Capture the cell that displays the provided text and extract its (x, y) central coordinate. 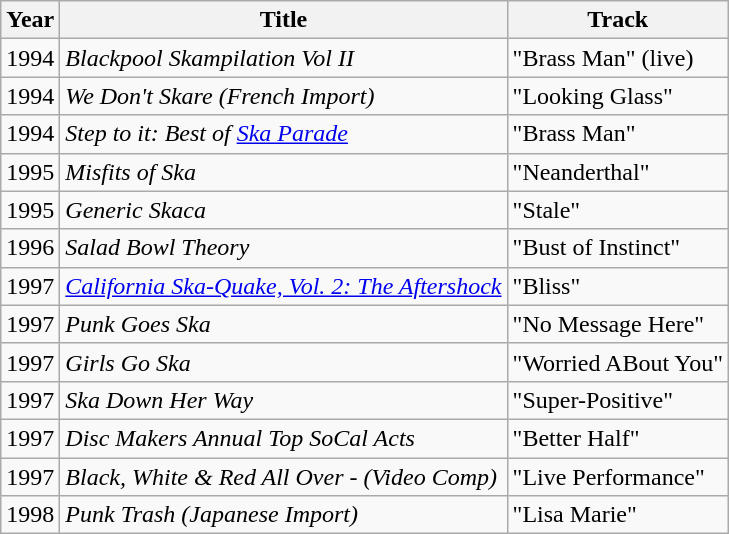
Year (30, 20)
Misfits of Ska (284, 172)
Ska Down Her Way (284, 400)
"Stale" (618, 210)
Punk Goes Ska (284, 324)
1998 (30, 515)
Step to it: Best of Ska Parade (284, 134)
"Worried ABout You" (618, 362)
"Brass Man" (618, 134)
Title (284, 20)
"Better Half" (618, 438)
"Looking Glass" (618, 96)
Track (618, 20)
"Lisa Marie" (618, 515)
Black, White & Red All Over - (Video Comp) (284, 477)
1996 (30, 248)
Generic Skaca (284, 210)
"Brass Man" (live) (618, 58)
"No Message Here" (618, 324)
Salad Bowl Theory (284, 248)
Blackpool Skampilation Vol II (284, 58)
We Don't Skare (French Import) (284, 96)
"Live Performance" (618, 477)
California Ska-Quake, Vol. 2: The Aftershock (284, 286)
Punk Trash (Japanese Import) (284, 515)
"Bust of Instinct" (618, 248)
"Bliss" (618, 286)
Disc Makers Annual Top SoCal Acts (284, 438)
Girls Go Ska (284, 362)
"Neanderthal" (618, 172)
"Super-Positive" (618, 400)
